Identify which cell holds the provided text, then report its [X, Y] central coordinate. 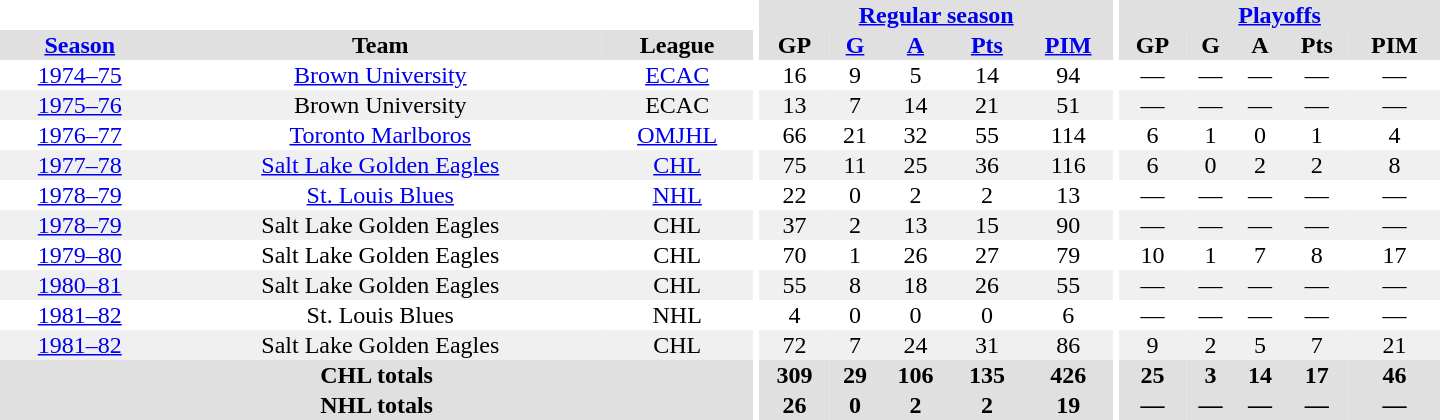
32 [916, 135]
86 [1068, 345]
19 [1068, 405]
46 [1394, 375]
51 [1068, 105]
15 [986, 225]
94 [1068, 75]
League [677, 45]
70 [794, 255]
1976–77 [80, 135]
11 [854, 165]
106 [916, 375]
1975–76 [80, 105]
75 [794, 165]
Regular season [936, 15]
27 [986, 255]
426 [1068, 375]
135 [986, 375]
24 [916, 345]
116 [1068, 165]
16 [794, 75]
1979–80 [80, 255]
72 [794, 345]
79 [1068, 255]
1980–81 [80, 285]
31 [986, 345]
1977–78 [80, 165]
37 [794, 225]
309 [794, 375]
114 [1068, 135]
1974–75 [80, 75]
66 [794, 135]
Team [380, 45]
18 [916, 285]
Season [80, 45]
90 [1068, 225]
36 [986, 165]
Playoffs [1280, 15]
22 [794, 195]
3 [1210, 375]
OMJHL [677, 135]
29 [854, 375]
10 [1152, 255]
Toronto Marlboros [380, 135]
CHL totals [376, 375]
NHL totals [376, 405]
